From the cell containing the given text, extract its center point as [X, Y] coordinate. 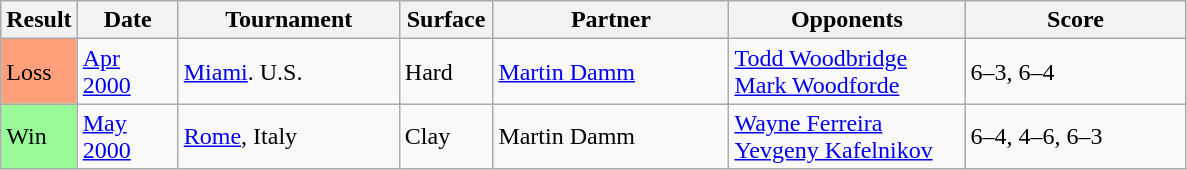
Loss [39, 72]
Score [1076, 20]
Opponents [847, 20]
Rome, Italy [288, 136]
Apr 2000 [128, 72]
Todd Woodbridge Mark Woodforde [847, 72]
May 2000 [128, 136]
Result [39, 20]
Date [128, 20]
Surface [446, 20]
Miami. U.S. [288, 72]
6–4, 4–6, 6–3 [1076, 136]
Partner [611, 20]
Tournament [288, 20]
Wayne Ferreira Yevgeny Kafelnikov [847, 136]
Win [39, 136]
Hard [446, 72]
6–3, 6–4 [1076, 72]
Clay [446, 136]
